Locate the cell with the specified text and output its [x, y] center coordinate. 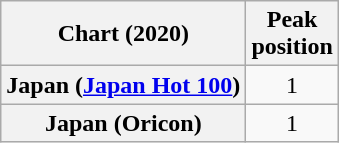
Japan (Japan Hot 100) [124, 85]
Chart (2020) [124, 34]
Peakposition [292, 34]
Japan (Oricon) [124, 123]
